Capture the cell that displays the provided text and extract its [X, Y] central coordinate. 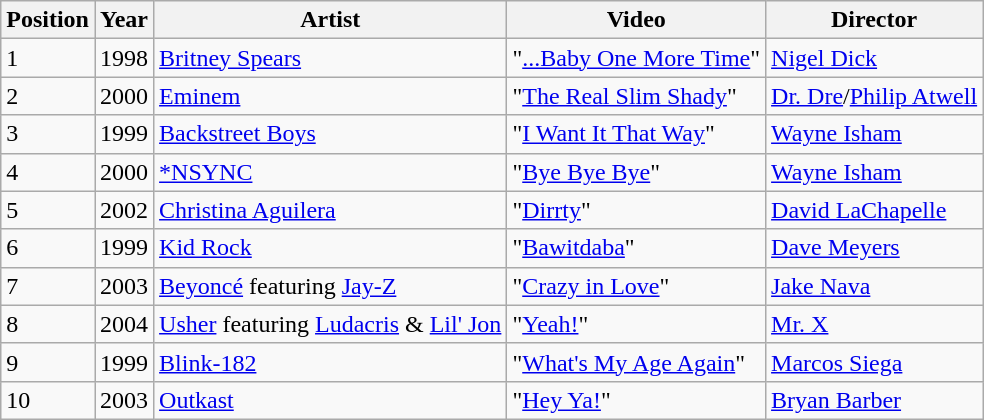
7 [48, 286]
Marcos Siega [874, 362]
Backstreet Boys [330, 134]
"Bawitdaba" [636, 248]
Dave Meyers [874, 248]
"I Want It That Way" [636, 134]
Year [124, 20]
"Dirrty" [636, 210]
"Yeah!" [636, 324]
2 [48, 96]
Director [874, 20]
"Bye Bye Bye" [636, 172]
"The Real Slim Shady" [636, 96]
"Crazy in Love" [636, 286]
Nigel Dick [874, 58]
Video [636, 20]
*NSYNC [330, 172]
David LaChapelle [874, 210]
9 [48, 362]
6 [48, 248]
Blink-182 [330, 362]
"Hey Ya!" [636, 400]
2002 [124, 210]
Dr. Dre/Philip Atwell [874, 96]
Beyoncé featuring Jay-Z [330, 286]
4 [48, 172]
Christina Aguilera [330, 210]
1 [48, 58]
"...Baby One More Time" [636, 58]
Usher featuring Ludacris & Lil' Jon [330, 324]
Jake Nava [874, 286]
8 [48, 324]
2004 [124, 324]
Artist [330, 20]
Britney Spears [330, 58]
Mr. X [874, 324]
3 [48, 134]
Eminem [330, 96]
10 [48, 400]
Position [48, 20]
5 [48, 210]
1998 [124, 58]
Kid Rock [330, 248]
"What's My Age Again" [636, 362]
Outkast [330, 400]
Bryan Barber [874, 400]
